For the text-containing cell, return its midpoint in (x, y) coordinate format. 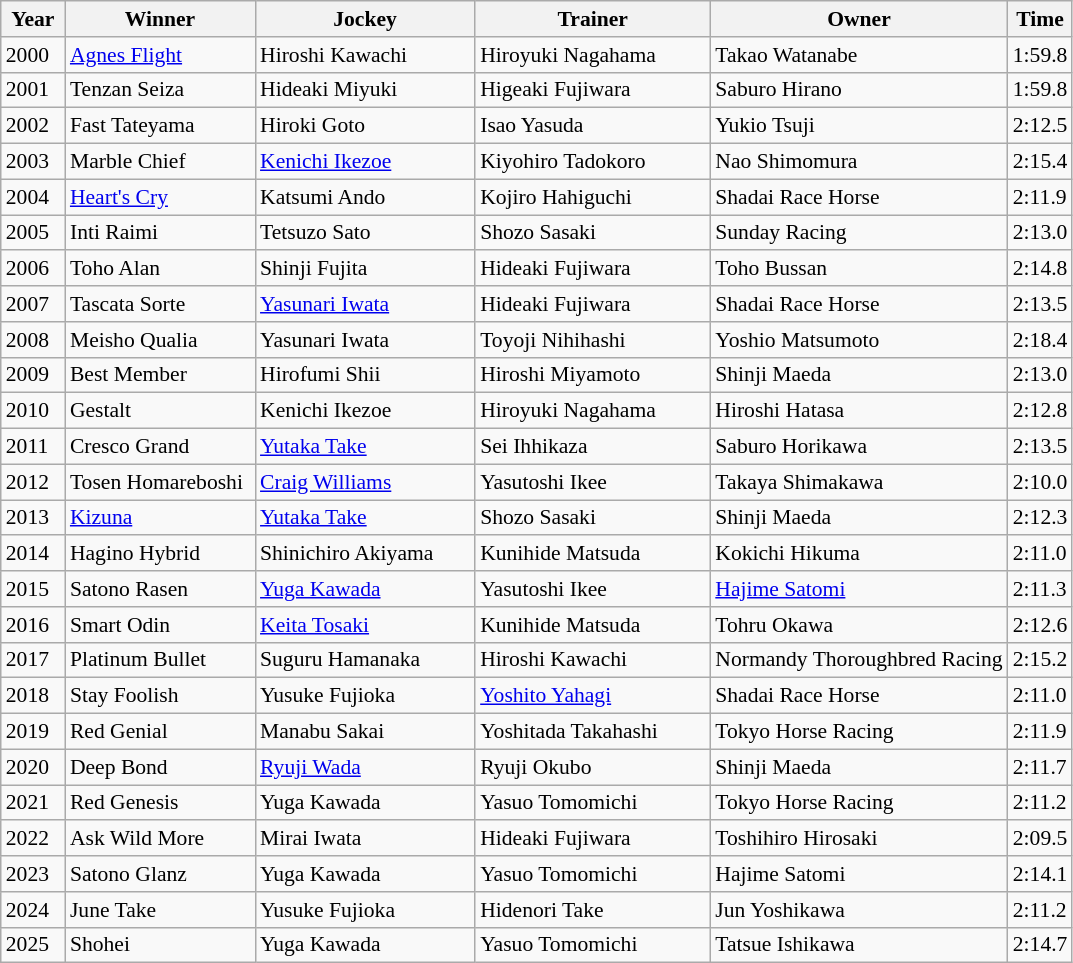
2012 (33, 482)
Red Genial (160, 732)
Yoshito Yahagi (592, 696)
2013 (33, 518)
Trainer (592, 19)
Tosen Homareboshi (160, 482)
Hiroshi Miyamoto (592, 375)
Gestalt (160, 411)
Kizuna (160, 518)
Shohei (160, 945)
Hirofumi Shii (365, 375)
2:10.0 (1040, 482)
2:11.3 (1040, 589)
Platinum Bullet (160, 660)
Inti Raimi (160, 233)
June Take (160, 910)
Sunday Racing (858, 233)
2025 (33, 945)
Winner (160, 19)
Saburo Hirano (858, 90)
Keita Tosaki (365, 625)
Mirai Iwata (365, 839)
2007 (33, 304)
2000 (33, 55)
Smart Odin (160, 625)
2:15.2 (1040, 660)
Kokichi Hikuma (858, 554)
2:12.8 (1040, 411)
2009 (33, 375)
Meisho Qualia (160, 340)
Takao Watanabe (858, 55)
Best Member (160, 375)
Kojiro Hahiguchi (592, 197)
2:12.5 (1040, 126)
Cresco Grand (160, 447)
Shinji Fujita (365, 269)
Owner (858, 19)
Takaya Shimakawa (858, 482)
2:14.1 (1040, 874)
Toho Bussan (858, 269)
Isao Yasuda (592, 126)
2022 (33, 839)
Suguru Hamanaka (365, 660)
Tohru Okawa (858, 625)
2010 (33, 411)
2:15.4 (1040, 162)
Toho Alan (160, 269)
Time (1040, 19)
Ryuji Wada (365, 767)
Deep Bond (160, 767)
2:18.4 (1040, 340)
2:14.7 (1040, 945)
Manabu Sakai (365, 732)
2002 (33, 126)
Katsumi Ando (365, 197)
Satono Glanz (160, 874)
2:12.6 (1040, 625)
Yoshio Matsumoto (858, 340)
2:11.7 (1040, 767)
Tatsue Ishikawa (858, 945)
Craig Williams (365, 482)
2008 (33, 340)
2015 (33, 589)
Year (33, 19)
Heart's Cry (160, 197)
Agnes Flight (160, 55)
2:12.3 (1040, 518)
2:14.8 (1040, 269)
Ryuji Okubo (592, 767)
Saburo Horikawa (858, 447)
2014 (33, 554)
Kiyohiro Tadokoro (592, 162)
2004 (33, 197)
Yukio Tsuji (858, 126)
2017 (33, 660)
2019 (33, 732)
Fast Tateyama (160, 126)
2016 (33, 625)
Jun Yoshikawa (858, 910)
Hideaki Miyuki (365, 90)
Normandy Thoroughbred Racing (858, 660)
Tetsuzo Sato (365, 233)
Hiroshi Hatasa (858, 411)
Toyoji Nihihashi (592, 340)
Toshihiro Hirosaki (858, 839)
2021 (33, 803)
2020 (33, 767)
Nao Shimomura (858, 162)
Satono Rasen (160, 589)
Marble Chief (160, 162)
2003 (33, 162)
Stay Foolish (160, 696)
2024 (33, 910)
Tascata Sorte (160, 304)
2023 (33, 874)
Hagino Hybrid (160, 554)
Ask Wild More (160, 839)
2:09.5 (1040, 839)
Jockey (365, 19)
2018 (33, 696)
2005 (33, 233)
Hidenori Take (592, 910)
Sei Ihhikaza (592, 447)
2001 (33, 90)
Red Genesis (160, 803)
Tenzan Seiza (160, 90)
2006 (33, 269)
2011 (33, 447)
Hiroki Goto (365, 126)
Yoshitada Takahashi (592, 732)
Shinichiro Akiyama (365, 554)
Higeaki Fujiwara (592, 90)
